Return the [X, Y] coordinate for the center point of the cell that contains the specified text.  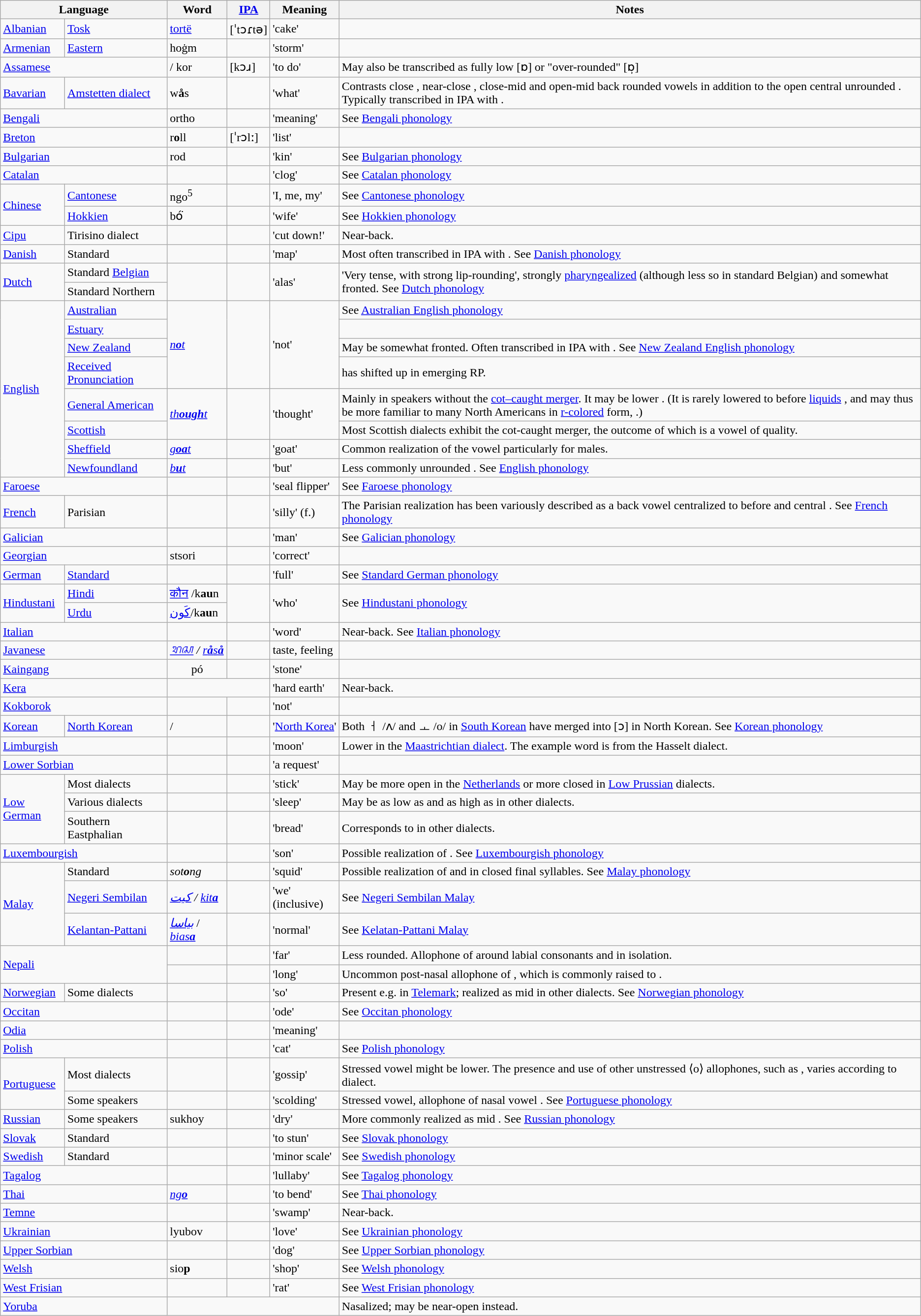
but [197, 468]
'but' [305, 468]
Chinese [32, 205]
'goat' [305, 449]
'stone' [305, 669]
French [32, 512]
See Upper Sorbian phonology [630, 1250]
thought [197, 414]
Urdu [116, 612]
'map' [305, 254]
See Ukrainian phonology [630, 1231]
See Galician phonology [630, 537]
not [197, 344]
See Hokkien phonology [630, 216]
'North Korea' [305, 726]
'word' [305, 632]
sotong [197, 872]
goat [197, 449]
Ukrainian [84, 1231]
Danish [32, 254]
'a request' [305, 765]
Notes [630, 10]
Common realization of the vowel particularly for males. [630, 449]
Uncommon post-nasal allophone of , which is commonly raised to . [630, 974]
May also be transcribed as fully low [ɒ] or "over-rounded" [ɒ̹] [630, 67]
The Parisian realization has been variously described as a back vowel centralized to before and central . See French phonology [630, 512]
See West Frisian phonology [630, 1287]
'gossip' [305, 1074]
'scolding' [305, 1100]
Standard Belgian [116, 273]
roll [197, 137]
Faroese [84, 487]
May be somewhat fronted. Often transcribed in IPA with . See New Zealand English phonology [630, 347]
'long' [305, 974]
'bread' [305, 827]
'love' [305, 1231]
Tosk [116, 29]
'son' [305, 853]
Lower in the Maastrichtian dialect. The example word is from the Hasselt dialect. [630, 746]
Kera [84, 688]
siop [197, 1269]
Language [84, 10]
Malay [32, 904]
Galician [84, 537]
See Cantonese phonology [630, 196]
See Bengali phonology [630, 118]
See Occitan phonology [630, 1011]
Kelantan-Pattani [116, 930]
Both ㅓ /ʌ/ and ㅗ /o/ in South Korean have merged into [ɔ] in North Korean. See Korean phonology [630, 726]
Various dialects [116, 802]
Yoruba [84, 1306]
pó [197, 669]
New Zealand [116, 347]
Less rounded. Allophone of around labial consonants and in isolation. [630, 955]
'who' [305, 603]
'we' (inclusive) [305, 897]
Nepali [84, 965]
ngo5 [197, 196]
Slovak [32, 1138]
See Swedish phonology [630, 1157]
'so' [305, 993]
کَون/kaun [197, 612]
Portuguese [32, 1084]
Hindustani [32, 603]
/ [197, 726]
Southern Eastphalian [116, 827]
Estuary [116, 329]
West Frisian [84, 1287]
'clog' [305, 175]
Standard Northern [116, 291]
Albanian [32, 29]
See Australian English phonology [630, 310]
stsori [197, 556]
'what' [305, 92]
كيت / kita [197, 897]
Sheffield [116, 449]
General American [116, 404]
'lullaby' [305, 1175]
See Standard German phonology [630, 575]
Welsh [84, 1269]
Word [197, 10]
'to bend' [305, 1194]
'I, me, my' [305, 196]
Amstetten dialect [116, 92]
[ˈtɔɾtə] [249, 29]
Received Pronunciation [116, 373]
Italian [84, 632]
Bavarian [32, 92]
Newfoundland [116, 468]
Eastern [116, 48]
Swedish [32, 1157]
May be as low as and as high as in other dialects. [630, 802]
Stressed vowel, allophone of nasal vowel . See Portuguese phonology [630, 1100]
'dry' [305, 1119]
Thai [84, 1194]
Present e.g. in Telemark; realized as mid in other dialects. See Norwegian phonology [630, 993]
'shop' [305, 1269]
'far' [305, 955]
Breton [84, 137]
'cake' [305, 29]
Lower Sorbian [84, 765]
'correct' [305, 556]
Stressed vowel might be lower. The presence and use of other unstressed ⟨o⟩ allophones, such as , varies according to dialect. [630, 1074]
German [32, 575]
Hindi [116, 593]
Near-back. See Italian phonology [630, 632]
'Very tense, with strong lip-rounding', strongly pharyngealized (although less so in standard Belgian) and somewhat fronted. See Dutch phonology [630, 282]
has shifted up in emerging RP. [630, 373]
See Faroese phonology [630, 487]
wås [197, 92]
'squid' [305, 872]
Kokborok [84, 706]
North Korean [116, 726]
See Slovak phonology [630, 1138]
See Catalan phonology [630, 175]
Negeri Sembilan [116, 897]
IPA [249, 10]
Assamese [84, 67]
See Polish phonology [630, 1049]
See Welsh phonology [630, 1269]
'minor scale' [305, 1157]
Limburgish [84, 746]
Possible realization of . See Luxembourgish phonology [630, 853]
More commonly realized as mid . See Russian phonology [630, 1119]
Low German [32, 809]
'cat' [305, 1049]
Cantonese [116, 196]
bó͘ [197, 216]
Cipu [32, 235]
See Negeri Sembilan Malay [630, 897]
Some dialects [116, 993]
Norwegian [32, 993]
tortë [197, 29]
'thought' [305, 414]
Kaingang [84, 669]
'to do' [305, 67]
'alas' [305, 282]
Parisian [116, 512]
'ode' [305, 1011]
Odia [84, 1030]
Scottish [116, 430]
See Bulgarian phonology [630, 156]
'swamp' [305, 1213]
taste, feeling [305, 650]
بياسا / biasa [197, 930]
'kin' [305, 156]
'stick' [305, 784]
Bengali [84, 118]
See Kelatan-Pattani Malay [630, 930]
कौन /kaun [197, 593]
'normal' [305, 930]
lyubov [197, 1231]
'storm' [305, 48]
See Hindustani phonology [630, 603]
Less commonly unrounded . See English phonology [630, 468]
Hokkien [116, 216]
/ kor [197, 67]
'list' [305, 137]
Catalan [84, 175]
'cut down!' [305, 235]
'man' [305, 537]
ꦫꦱ / råså [197, 650]
English [32, 389]
Tagalog [84, 1175]
Georgian [84, 556]
Korean [32, 726]
See Thai phonology [630, 1194]
Nasalized; may be near-open instead. [630, 1306]
Russian [32, 1119]
Corresponds to in other dialects. [630, 827]
Temne [84, 1213]
Most often transcribed in IPA with . See Danish phonology [630, 254]
Armenian [32, 48]
'dog' [305, 1250]
'to stun' [305, 1138]
Meaning [305, 10]
'seal flipper' [305, 487]
'rat' [305, 1287]
May be more open in the Netherlands or more closed in Low Prussian dialects. [630, 784]
Dutch [32, 282]
[ˈrɔlː] [249, 137]
Luxembourgish [84, 853]
'sleep' [305, 802]
'full' [305, 575]
rod [197, 156]
Possible realization of and in closed final syllables. See Malay phonology [630, 872]
ortho [197, 118]
sukhoy [197, 1119]
Australian [116, 310]
'hard earth' [305, 688]
Javanese [84, 650]
ngo [197, 1194]
'moon' [305, 746]
See Tagalog phonology [630, 1175]
'silly' (f.) [305, 512]
Polish [84, 1049]
[kɔɹ] [249, 67]
Bulgarian [84, 156]
Occitan [84, 1011]
Tirisino dialect [116, 235]
hoġm [197, 48]
Upper Sorbian [84, 1250]
Most Scottish dialects exhibit the cot-caught merger, the outcome of which is a vowel of quality. [630, 430]
'wife' [305, 216]
